Scan for the cell matching the given text and deliver its (X, Y) coordinate at center. 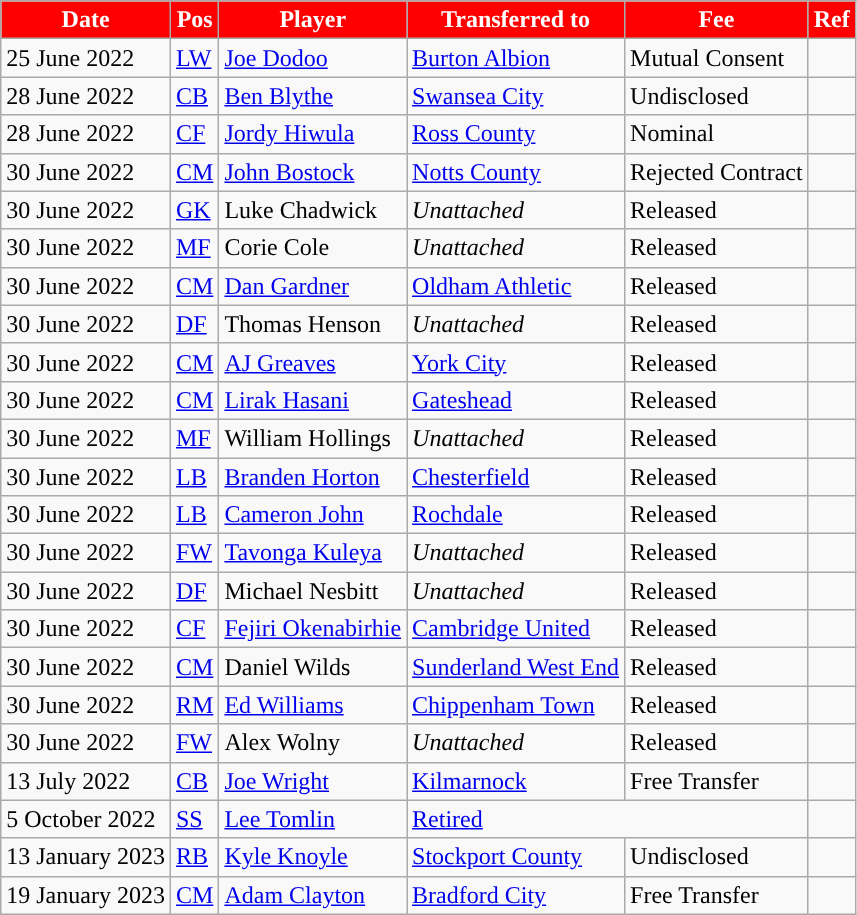
Jordy Hiwula (313, 134)
Mutual Consent (717, 58)
Fee (717, 20)
Lee Tomlin (313, 819)
Cameron John (313, 515)
Nominal (717, 134)
Date (86, 20)
Alex Wolny (313, 743)
Ben Blythe (313, 96)
AJ Greaves (313, 362)
Notts County (516, 172)
Kilmarnock (516, 781)
Daniel Wilds (313, 667)
Michael Nesbitt (313, 591)
Adam Clayton (313, 895)
Ed Williams (313, 705)
Branden Horton (313, 477)
LW (194, 58)
Chippenham Town (516, 705)
Burton Albion (516, 58)
GK (194, 210)
Oldham Athletic (516, 286)
Kyle Knoyle (313, 857)
William Hollings (313, 438)
Thomas Henson (313, 324)
Ross County (516, 134)
Joe Wright (313, 781)
RM (194, 705)
Cambridge United (516, 629)
York City (516, 362)
25 June 2022 (86, 58)
Sunderland West End (516, 667)
Stockport County (516, 857)
Corie Cole (313, 248)
19 January 2023 (86, 895)
Dan Gardner (313, 286)
Player (313, 20)
Swansea City (516, 96)
5 October 2022 (86, 819)
Rejected Contract (717, 172)
Bradford City (516, 895)
Luke Chadwick (313, 210)
13 January 2023 (86, 857)
SS (194, 819)
Joe Dodoo (313, 58)
Tavonga Kuleya (313, 553)
Chesterfield (516, 477)
Lirak Hasani (313, 400)
Fejiri Okenabirhie (313, 629)
Ref (832, 20)
Transferred to (516, 20)
Rochdale (516, 515)
RB (194, 857)
John Bostock (313, 172)
Gateshead (516, 400)
Pos (194, 20)
13 July 2022 (86, 781)
Retired (608, 819)
